Pinpoint the cell where the given text exists, returning its [x, y] midpoint coordinate. 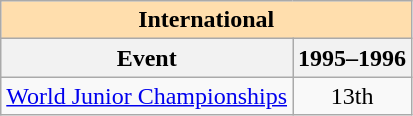
Event [147, 58]
World Junior Championships [147, 96]
International [206, 20]
13th [352, 96]
1995–1996 [352, 58]
